Pinpoint the cell where the given text exists, returning its [x, y] midpoint coordinate. 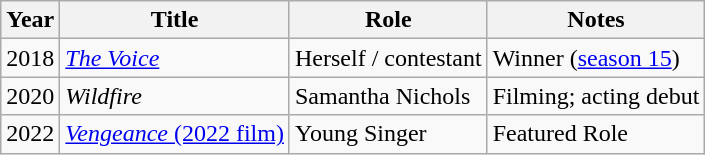
Role [388, 20]
Title [175, 20]
Young Singer [388, 134]
Wildfire [175, 96]
Samantha Nichols [388, 96]
Notes [596, 20]
Featured Role [596, 134]
The Voice [175, 58]
Vengeance (2022 film) [175, 134]
2018 [30, 58]
Filming; acting debut [596, 96]
Winner (season 15) [596, 58]
Herself / contestant [388, 58]
Year [30, 20]
2020 [30, 96]
2022 [30, 134]
